Identify which cell holds the provided text, then report its [x, y] central coordinate. 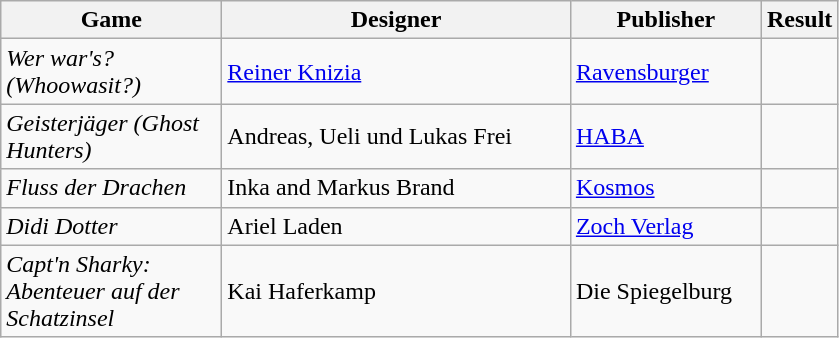
Kosmos [666, 188]
Ariel Laden [396, 226]
Ravensburger [666, 72]
Reiner Knizia [396, 72]
Didi Dotter [112, 226]
Publisher [666, 20]
Designer [396, 20]
Fluss der Drachen [112, 188]
Die Spiegelburg [666, 291]
Geisterjäger (Ghost Hunters) [112, 136]
Capt'n Sharky: Abenteuer auf der Schatzinsel [112, 291]
Andreas, Ueli und Lukas Frei [396, 136]
Game [112, 20]
HABA [666, 136]
Zoch Verlag [666, 226]
Wer war's? (Whoowasit?) [112, 72]
Inka and Markus Brand [396, 188]
Result [799, 20]
Kai Haferkamp [396, 291]
